Identify which cell holds the provided text, then report its (X, Y) central coordinate. 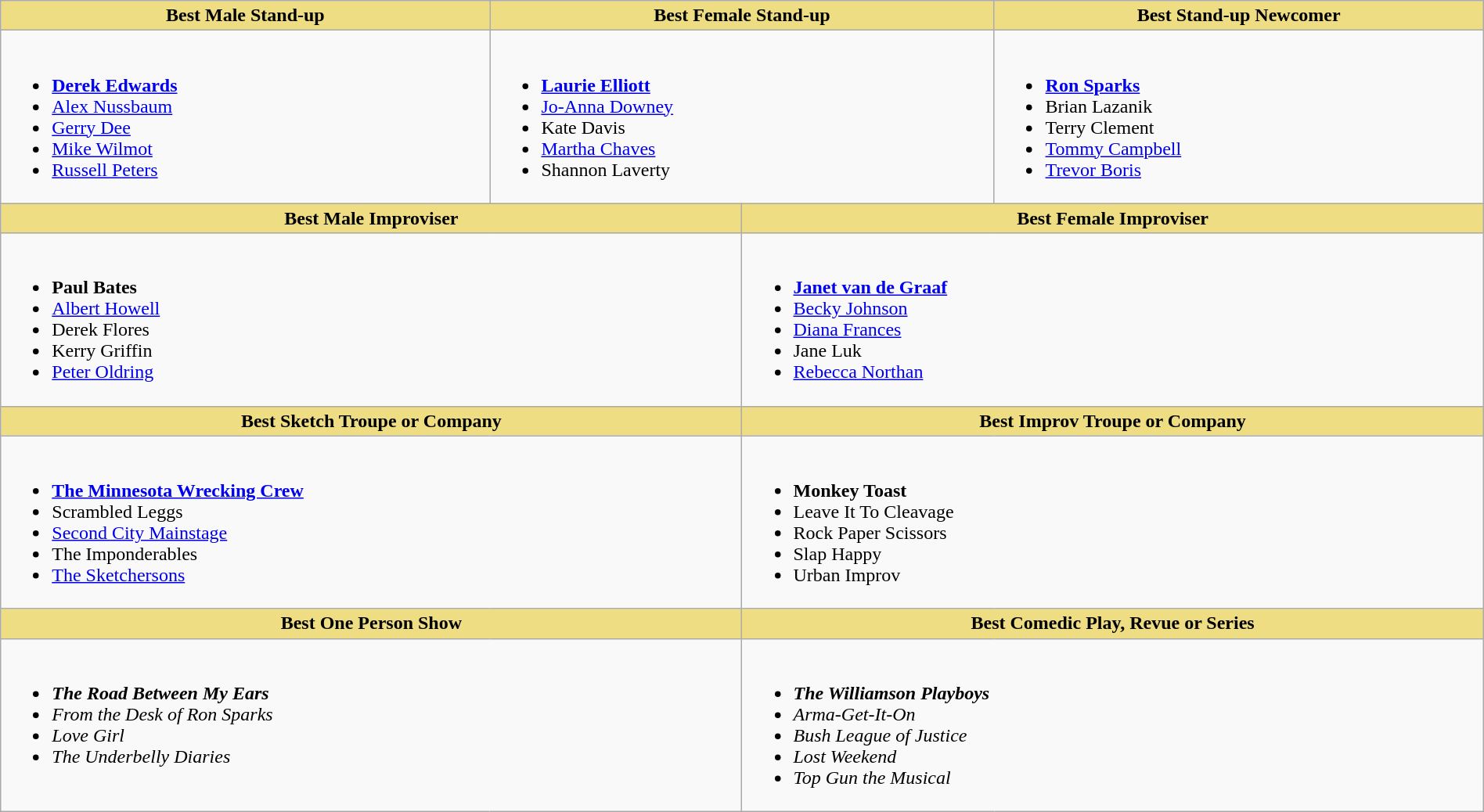
Best Female Improviser (1113, 218)
Best Stand-up Newcomer (1238, 16)
Ron SparksBrian LazanikTerry ClementTommy CampbellTrevor Boris (1238, 117)
Best Sketch Troupe or Company (371, 421)
Paul BatesAlbert HowellDerek FloresKerry GriffinPeter Oldring (371, 319)
The Minnesota Wrecking CrewScrambled LeggsSecond City MainstageThe ImponderablesThe Sketchersons (371, 523)
Janet van de GraafBecky JohnsonDiana FrancesJane LukRebecca Northan (1113, 319)
Best Comedic Play, Revue or Series (1113, 623)
Best One Person Show (371, 623)
Best Improv Troupe or Company (1113, 421)
The Williamson PlayboysArma-Get-It-OnBush League of JusticeLost WeekendTop Gun the Musical (1113, 724)
Derek EdwardsAlex NussbaumGerry DeeMike WilmotRussell Peters (246, 117)
Laurie ElliottJo-Anna DowneyKate DavisMartha ChavesShannon Laverty (742, 117)
The Road Between My EarsFrom the Desk of Ron SparksLove GirlThe Underbelly Diaries (371, 724)
Best Male Stand-up (246, 16)
Best Female Stand-up (742, 16)
Monkey ToastLeave It To CleavageRock Paper ScissorsSlap HappyUrban Improv (1113, 523)
Best Male Improviser (371, 218)
